Determine the [x, y] coordinate at the center of the cell enclosing the given text.  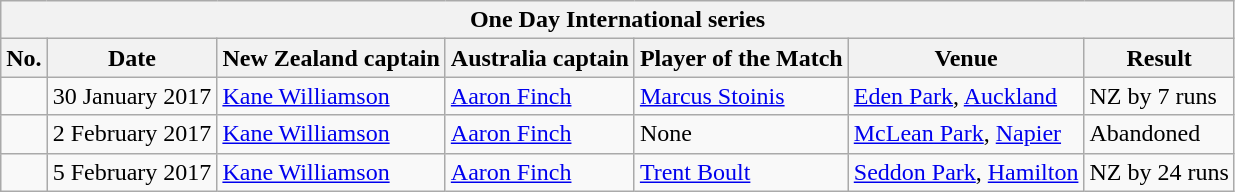
Seddon Park, Hamilton [966, 172]
NZ by 7 runs [1159, 96]
Trent Boult [741, 172]
Date [132, 58]
New Zealand captain [331, 58]
None [741, 134]
2 February 2017 [132, 134]
Eden Park, Auckland [966, 96]
McLean Park, Napier [966, 134]
Abandoned [1159, 134]
One Day International series [618, 20]
30 January 2017 [132, 96]
No. [24, 58]
Marcus Stoinis [741, 96]
5 February 2017 [132, 172]
NZ by 24 runs [1159, 172]
Australia captain [540, 58]
Player of the Match [741, 58]
Venue [966, 58]
Result [1159, 58]
